Return the [x, y] coordinate for the center point of the cell that contains the specified text.  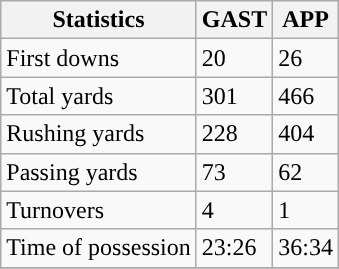
36:34 [306, 248]
23:26 [234, 248]
301 [234, 96]
1 [306, 210]
4 [234, 210]
Time of possession [99, 248]
GAST [234, 20]
Statistics [99, 20]
Turnovers [99, 210]
Passing yards [99, 172]
20 [234, 58]
APP [306, 20]
404 [306, 134]
466 [306, 96]
73 [234, 172]
62 [306, 172]
26 [306, 58]
First downs [99, 58]
Total yards [99, 96]
Rushing yards [99, 134]
228 [234, 134]
